Return [x, y] of the center of cell containing provided text 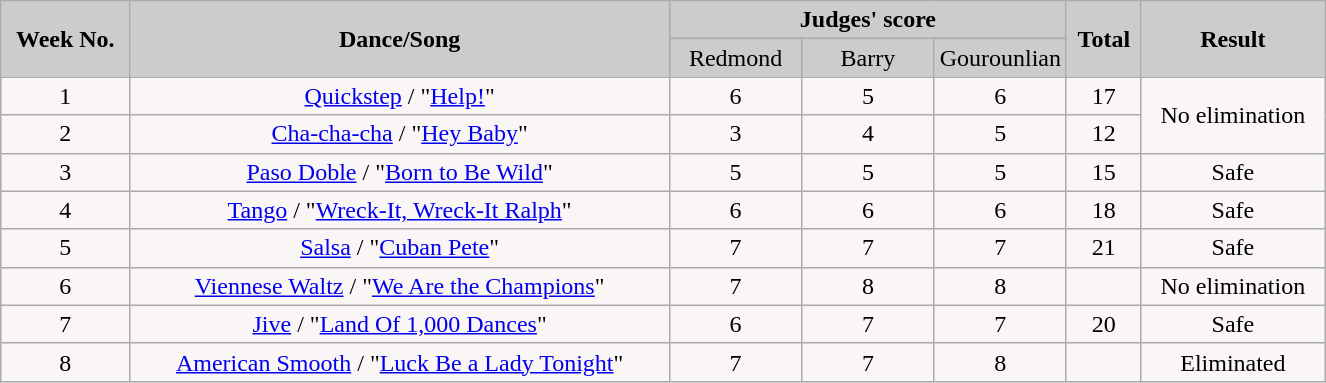
Judges' score [868, 20]
Cha-cha-cha / "Hey Baby" [400, 134]
Paso Doble / "Born to Be Wild" [400, 172]
21 [1104, 248]
Tango / "Wreck-It, Wreck-It Ralph" [400, 210]
Viennese Waltz / "We Are the Champions" [400, 286]
Dance/Song [400, 39]
12 [1104, 134]
Salsa / "Cuban Pete" [400, 248]
2 [66, 134]
15 [1104, 172]
20 [1104, 324]
17 [1104, 96]
American Smooth / "Luck Be a Lady Tonight" [400, 362]
Jive / "Land Of 1,000 Dances" [400, 324]
Result [1232, 39]
1 [66, 96]
Barry [868, 58]
Gourounlian [1000, 58]
Quickstep / "Help!" [400, 96]
18 [1104, 210]
Total [1104, 39]
Week No. [66, 39]
Eliminated [1232, 362]
Redmond [735, 58]
